Scan for the cell matching the given text and deliver its (X, Y) coordinate at center. 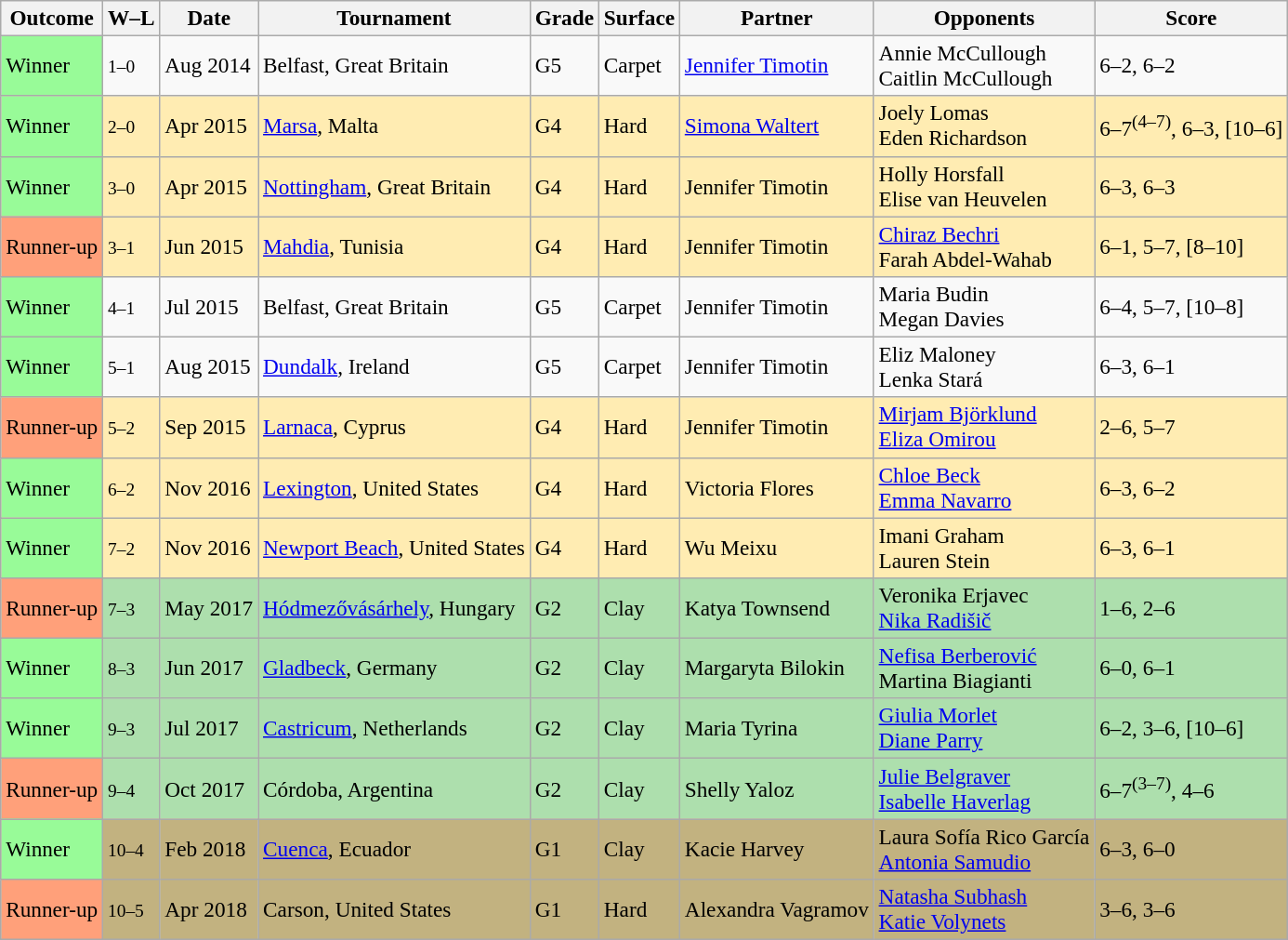
Mahdia, Tunisia (394, 245)
6–2, 6–2 (1191, 65)
Lexington, United States (394, 487)
Gladbeck, Germany (394, 668)
4–1 (132, 307)
Julie Belgraver Isabelle Haverlag (984, 788)
1–0 (132, 65)
3–6, 3–6 (1191, 909)
Maria Tyrina (777, 729)
Tournament (394, 18)
Eliz Maloney Lenka Stará (984, 366)
W–L (132, 18)
Castricum, Netherlands (394, 729)
Jun 2015 (209, 245)
6–7(3–7), 4–6 (1191, 788)
2–6, 5–7 (1191, 428)
Mirjam Björklund Eliza Omirou (984, 428)
Marsa, Malta (394, 126)
Nefisa Berberović Martina Biagianti (984, 668)
Giulia Morlet Diane Parry (984, 729)
Veronika Erjavec Nika Radišič (984, 608)
5–1 (132, 366)
Annie McCullough Caitlin McCullough (984, 65)
Laura Sofía Rico García Antonia Samudio (984, 848)
6–2 (132, 487)
Simona Waltert (777, 126)
Nottingham, Great Britain (394, 186)
10–5 (132, 909)
10–4 (132, 848)
Alexandra Vagramov (777, 909)
Oct 2017 (209, 788)
Maria Budin Megan Davies (984, 307)
Imani Graham Lauren Stein (984, 547)
Feb 2018 (209, 848)
Jul 2015 (209, 307)
Hódmezővásárhely, Hungary (394, 608)
Jun 2017 (209, 668)
Sep 2015 (209, 428)
6–7(4–7), 6–3, [10–6] (1191, 126)
6–3, 6–2 (1191, 487)
Grade (564, 18)
9–3 (132, 729)
Aug 2015 (209, 366)
Victoria Flores (777, 487)
Jul 2017 (209, 729)
Aug 2014 (209, 65)
Chiraz Bechri Farah Abdel-Wahab (984, 245)
2–0 (132, 126)
Cuenca, Ecuador (394, 848)
Shelly Yaloz (777, 788)
3–1 (132, 245)
Score (1191, 18)
6–2, 3–6, [10–6] (1191, 729)
Surface (639, 18)
Córdoba, Argentina (394, 788)
Joely Lomas Eden Richardson (984, 126)
7–2 (132, 547)
Partner (777, 18)
6–3, 6–0 (1191, 848)
6–1, 5–7, [8–10] (1191, 245)
Kacie Harvey (777, 848)
Apr 2018 (209, 909)
Margaryta Bilokin (777, 668)
May 2017 (209, 608)
Chloe Beck Emma Navarro (984, 487)
7–3 (132, 608)
1–6, 2–6 (1191, 608)
3–0 (132, 186)
9–4 (132, 788)
Date (209, 18)
Holly Horsfall Elise van Heuvelen (984, 186)
Dundalk, Ireland (394, 366)
8–3 (132, 668)
Larnaca, Cyprus (394, 428)
Katya Townsend (777, 608)
Carson, United States (394, 909)
6–0, 6–1 (1191, 668)
Wu Meixu (777, 547)
Newport Beach, United States (394, 547)
Opponents (984, 18)
6–3, 6–3 (1191, 186)
6–4, 5–7, [10–8] (1191, 307)
Natasha Subhash Katie Volynets (984, 909)
5–2 (132, 428)
Outcome (52, 18)
